Return the (X, Y) coordinate for the center point of the cell that contains the specified text.  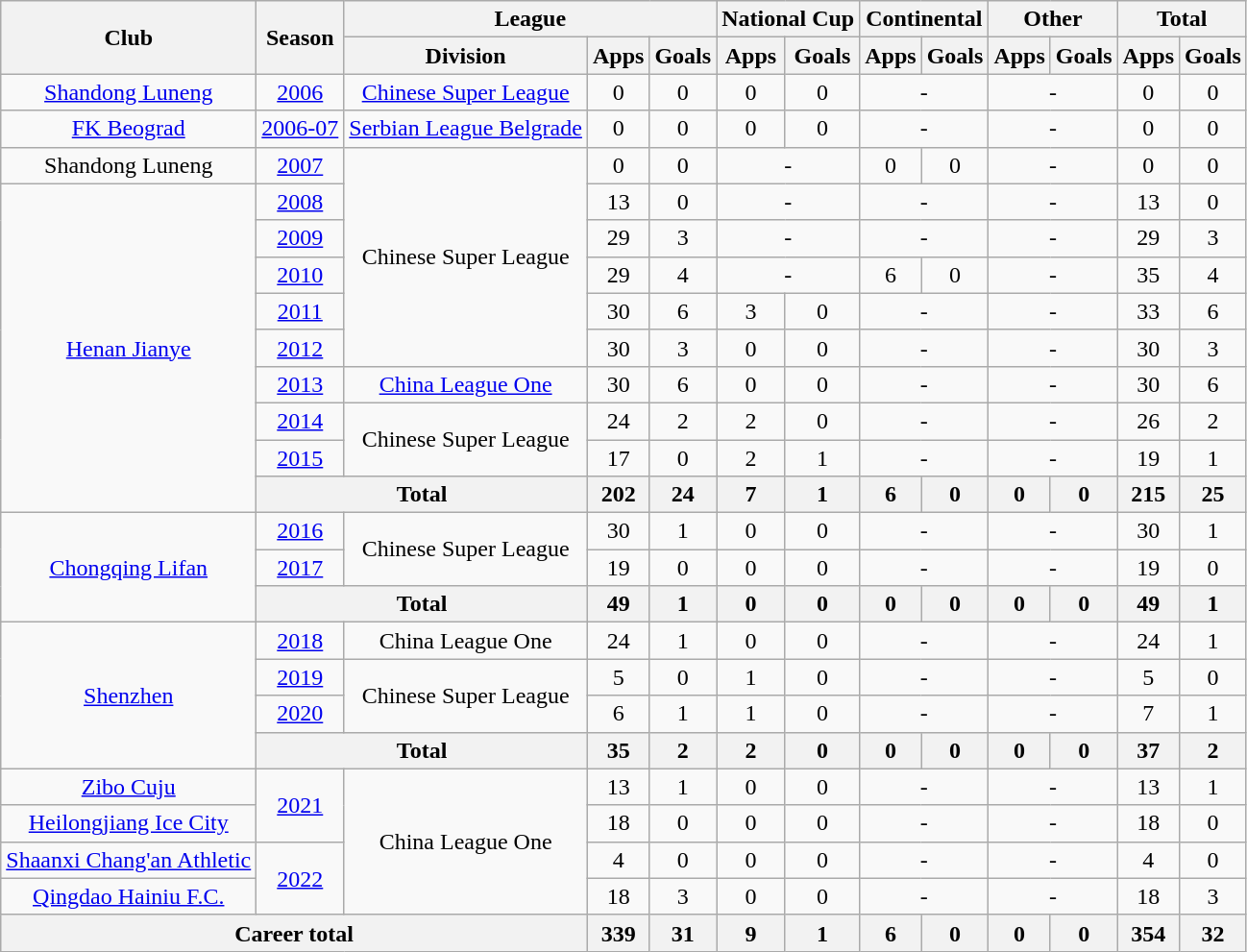
Career total (294, 933)
2018 (300, 641)
Qingdao Hainiu F.C. (129, 896)
Henan Jianye (129, 348)
2006 (300, 92)
2022 (300, 878)
2015 (300, 458)
Season (300, 37)
FK Beograd (129, 129)
37 (1148, 750)
2011 (300, 311)
2014 (300, 421)
26 (1148, 421)
2009 (300, 238)
2008 (300, 202)
2010 (300, 275)
Zibo Cuju (129, 787)
2021 (300, 805)
2012 (300, 348)
215 (1148, 495)
2016 (300, 531)
25 (1213, 495)
31 (683, 933)
Shaanxi Chang'an Athletic (129, 860)
Chongqing Lifan (129, 568)
2020 (300, 714)
Club (129, 37)
32 (1213, 933)
2013 (300, 384)
2006-07 (300, 129)
354 (1148, 933)
Continental (924, 19)
National Cup (788, 19)
League (530, 19)
17 (618, 458)
Division (466, 56)
2019 (300, 677)
339 (618, 933)
33 (1148, 311)
202 (618, 495)
2007 (300, 165)
Shenzhen (129, 696)
Heilongjiang Ice City (129, 823)
Serbian League Belgrade (466, 129)
Other (1053, 19)
2017 (300, 568)
9 (751, 933)
